Output the [x, y] coordinate of the center of the cell containing the given text.  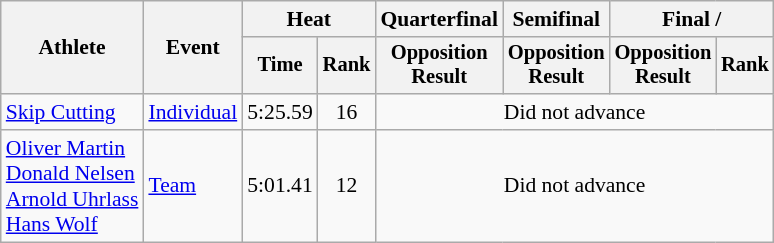
5:01.41 [280, 186]
Individual [192, 112]
Final / [692, 19]
Team [192, 186]
12 [347, 186]
Oliver MartinDonald NelsenArnold UhrlassHans Wolf [72, 186]
Heat [308, 19]
Event [192, 48]
Athlete [72, 48]
Time [280, 66]
Semifinal [556, 19]
Skip Cutting [72, 112]
5:25.59 [280, 112]
Quarterfinal [439, 19]
16 [347, 112]
